From the cell containing the given text, extract its center point as (X, Y) coordinate. 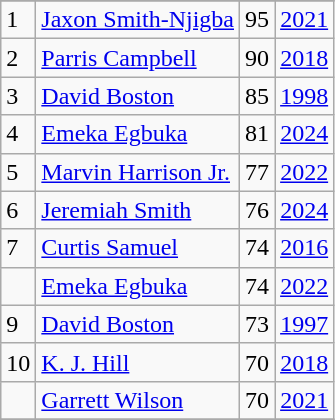
2016 (304, 248)
1 (18, 20)
81 (258, 134)
90 (258, 58)
76 (258, 210)
2 (18, 58)
9 (18, 324)
Curtis Samuel (138, 248)
Garrett Wilson (138, 400)
85 (258, 96)
K. J. Hill (138, 362)
95 (258, 20)
Marvin Harrison Jr. (138, 172)
1997 (304, 324)
Jeremiah Smith (138, 210)
4 (18, 134)
73 (258, 324)
Jaxon Smith-Njigba (138, 20)
Parris Campbell (138, 58)
6 (18, 210)
5 (18, 172)
3 (18, 96)
7 (18, 248)
10 (18, 362)
1998 (304, 96)
77 (258, 172)
